Output the [x, y] coordinate of the center of the cell containing the given text.  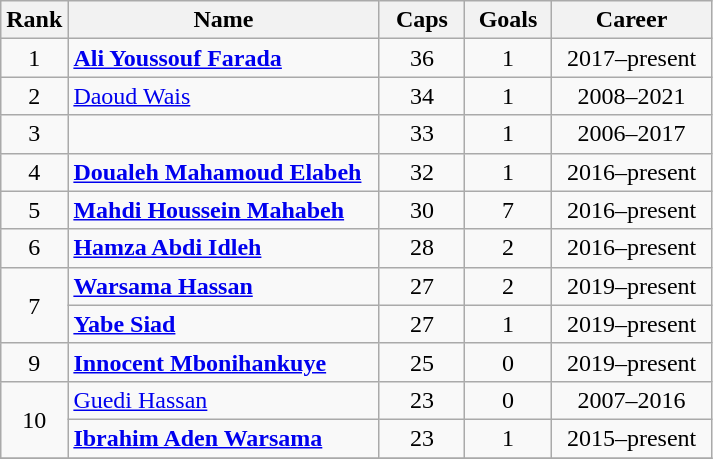
Rank [34, 20]
36 [422, 58]
6 [34, 248]
Daoud Wais [224, 96]
Caps [422, 20]
Goals [508, 20]
2007–2016 [632, 400]
4 [34, 172]
2015–present [632, 438]
34 [422, 96]
Name [224, 20]
Guedi Hassan [224, 400]
Ali Youssouf Farada [224, 58]
2017–present [632, 58]
9 [34, 362]
2008–2021 [632, 96]
Yabe Siad [224, 324]
3 [34, 134]
Innocent Mbonihankuye [224, 362]
2006–2017 [632, 134]
33 [422, 134]
Hamza Abdi Idleh [224, 248]
Career [632, 20]
Warsama Hassan [224, 286]
25 [422, 362]
5 [34, 210]
Mahdi Houssein Mahabeh [224, 210]
28 [422, 248]
Doualeh Mahamoud Elabeh [224, 172]
Ibrahim Aden Warsama [224, 438]
30 [422, 210]
32 [422, 172]
10 [34, 419]
